Return [x, y] of the center of cell containing provided text 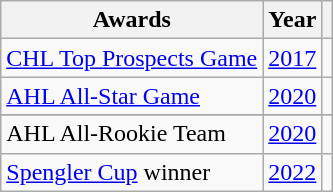
Awards [132, 20]
Spengler Cup winner [132, 172]
AHL All-Rookie Team [132, 134]
AHL All-Star Game [132, 96]
CHL Top Prospects Game [132, 58]
2017 [292, 58]
Year [292, 20]
2022 [292, 172]
